Identify which cell holds the provided text, then report its (x, y) central coordinate. 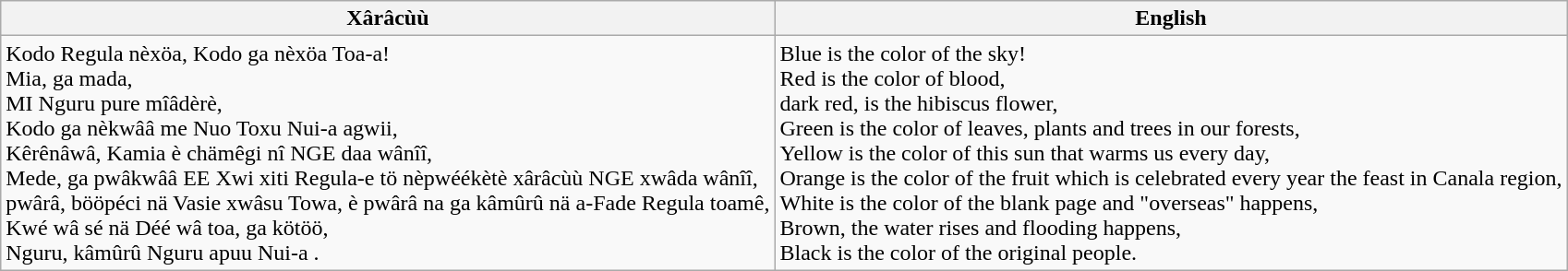
English (1171, 18)
Xârâcùù (388, 18)
